Return the (x, y) coordinate for the center point of the cell that contains the specified text.  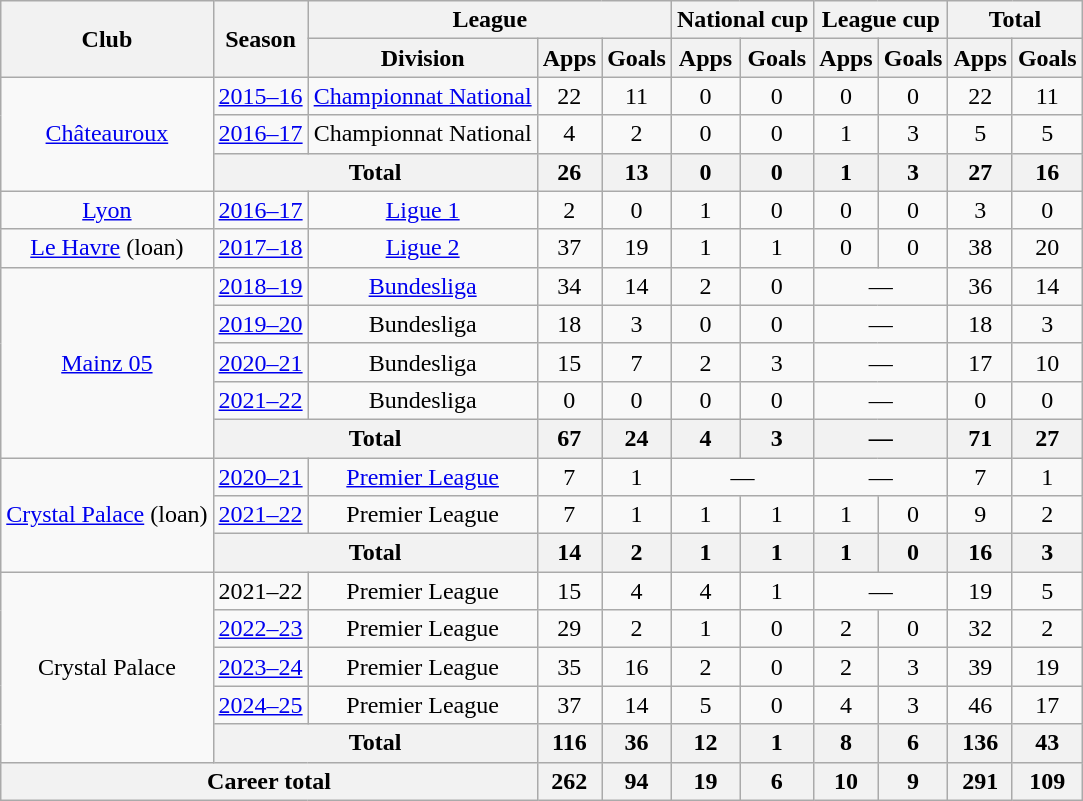
2019–20 (260, 324)
2022–23 (260, 629)
38 (980, 248)
8 (846, 743)
2018–19 (260, 286)
2017–18 (260, 248)
Crystal Palace (107, 667)
34 (569, 286)
Lyon (107, 210)
Le Havre (loan) (107, 248)
2023–24 (260, 667)
13 (637, 172)
43 (1047, 743)
Ligue 1 (422, 210)
National cup (742, 20)
109 (1047, 781)
Crystal Palace (loan) (107, 515)
291 (980, 781)
71 (980, 438)
262 (569, 781)
35 (569, 667)
46 (980, 705)
12 (705, 743)
Ligue 2 (422, 248)
Season (260, 39)
Mainz 05 (107, 362)
26 (569, 172)
League cup (881, 20)
136 (980, 743)
67 (569, 438)
2015–16 (260, 96)
20 (1047, 248)
Châteauroux (107, 134)
116 (569, 743)
24 (637, 438)
League (490, 20)
Career total (269, 781)
Division (422, 58)
29 (569, 629)
39 (980, 667)
94 (637, 781)
Club (107, 39)
2024–25 (260, 705)
32 (980, 629)
